Output the (x, y) coordinate of the center of the cell containing the given text.  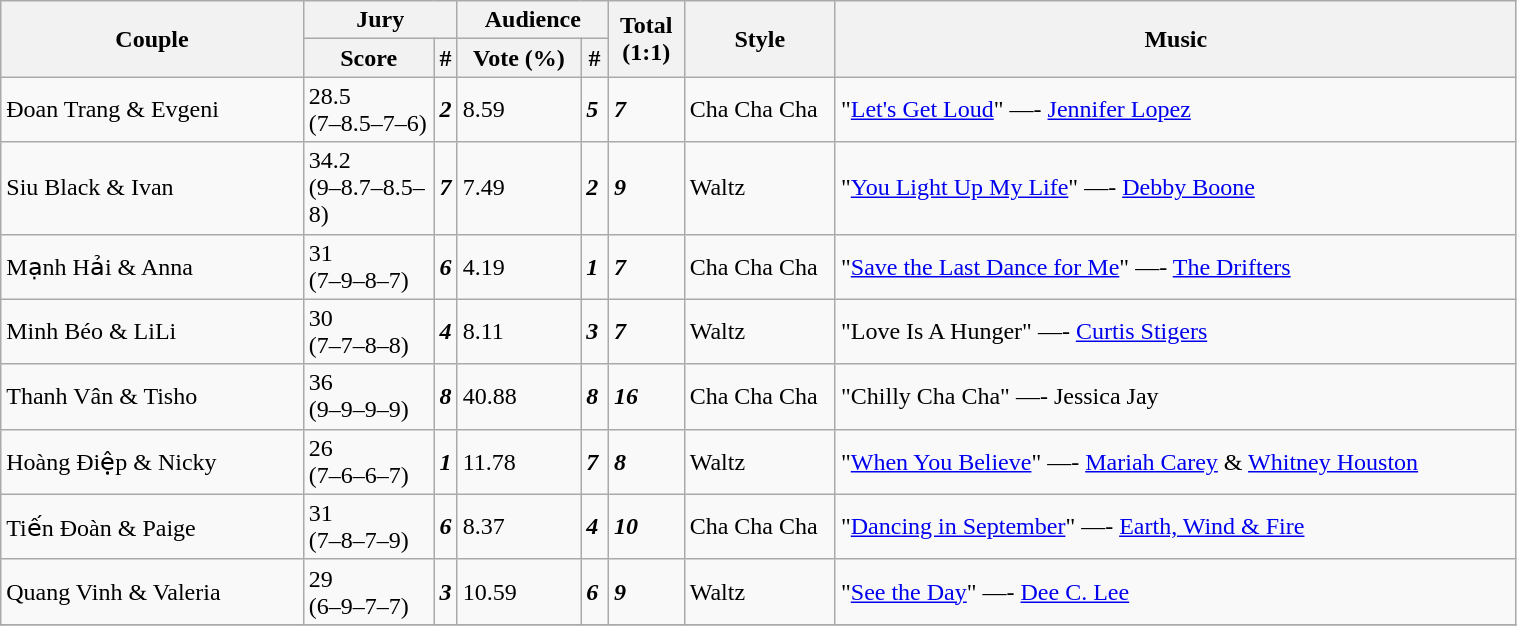
Audience (532, 20)
"When You Believe" —- Mariah Carey & Whitney Houston (1176, 462)
16 (646, 396)
8.11 (519, 332)
Jury (380, 20)
Minh Béo & LiLi (152, 332)
"Chilly Cha Cha" —- Jessica Jay (1176, 396)
31 (7–8–7–9) (368, 526)
Quang Vinh & Valeria (152, 592)
Vote (%) (519, 58)
Score (368, 58)
"See the Day" —- Dee C. Lee (1176, 592)
Style (760, 39)
Siu Black & Ivan (152, 188)
10.59 (519, 592)
"Save the Last Dance for Me" —- The Drifters (1176, 266)
Couple (152, 39)
"You Light Up My Life" —- Debby Boone (1176, 188)
8.37 (519, 526)
"Dancing in September" —- Earth, Wind & Fire (1176, 526)
40.88 (519, 396)
4.19 (519, 266)
Music (1176, 39)
30 (7–7–8–8) (368, 332)
36 (9–9–9–9) (368, 396)
Hoàng Điệp & Nicky (152, 462)
34.2 (9–8.7–8.5–8) (368, 188)
11.78 (519, 462)
"Let's Get Loud" —- Jennifer Lopez (1176, 110)
5 (595, 110)
31 (7–9–8–7) (368, 266)
8.59 (519, 110)
Mạnh Hải & Anna (152, 266)
26 (7–6–6–7) (368, 462)
"Love Is A Hunger" —- Curtis Stigers (1176, 332)
Tiến Đoàn & Paige (152, 526)
10 (646, 526)
7.49 (519, 188)
28.5 (7–8.5–7–6) (368, 110)
29 (6–9–7–7) (368, 592)
Thanh Vân & Tisho (152, 396)
Đoan Trang & Evgeni (152, 110)
Total (1:1) (646, 39)
